Find where the given text appears and provide that cell's center as [x, y] coordinate. 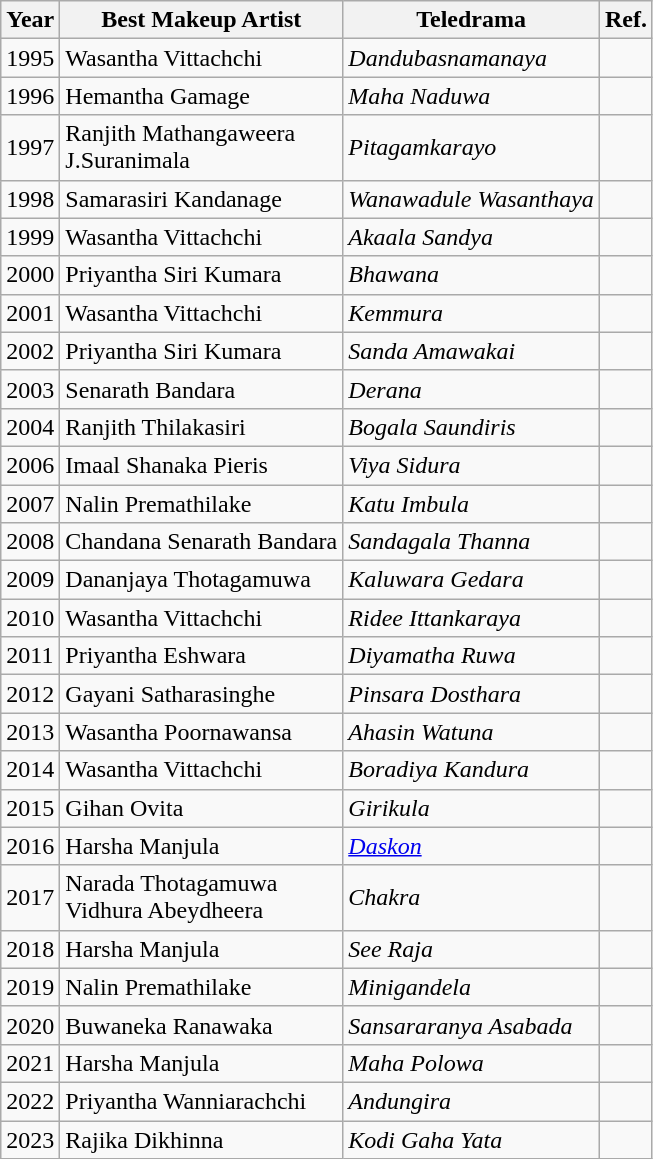
2017 [30, 898]
2010 [30, 618]
2007 [30, 503]
Chandana Senarath Bandara [202, 542]
Bogala Saundiris [472, 427]
2003 [30, 389]
Dananjaya Thotagamuwa [202, 580]
Priyantha Wanniarachchi [202, 1101]
Derana [472, 389]
Andungira [472, 1101]
2000 [30, 275]
Katu Imbula [472, 503]
Akaala Sandya [472, 237]
1995 [30, 58]
2016 [30, 846]
2009 [30, 580]
1996 [30, 96]
Viya Sidura [472, 465]
Ranjith Thilakasiri [202, 427]
Best Makeup Artist [202, 20]
Ridee Ittankaraya [472, 618]
Priyantha Eshwara [202, 656]
Kaluwara Gedara [472, 580]
2004 [30, 427]
2008 [30, 542]
Boradiya Kandura [472, 770]
2013 [30, 732]
Wasantha Poornawansa [202, 732]
Gayani Satharasinghe [202, 694]
Teledrama [472, 20]
2018 [30, 949]
2001 [30, 313]
1999 [30, 237]
Pitagamkarayo [472, 148]
2020 [30, 1025]
Buwaneka Ranawaka [202, 1025]
1998 [30, 199]
Bhawana [472, 275]
Samarasiri Kandanage [202, 199]
Dandubasnamanaya [472, 58]
Chakra [472, 898]
Girikula [472, 808]
2019 [30, 987]
2022 [30, 1101]
Maha Polowa [472, 1063]
Hemantha Gamage [202, 96]
Ranjith Mathangaweera J.Suranimala [202, 148]
2006 [30, 465]
Minigandela [472, 987]
2012 [30, 694]
Ahasin Watuna [472, 732]
Rajika Dikhinna [202, 1139]
Ref. [626, 20]
2002 [30, 351]
Kemmura [472, 313]
Gihan Ovita [202, 808]
See Raja [472, 949]
Wanawadule Wasanthaya [472, 199]
Kodi Gaha Yata [472, 1139]
Imaal Shanaka Pieris [202, 465]
2014 [30, 770]
Diyamatha Ruwa [472, 656]
2015 [30, 808]
1997 [30, 148]
Narada Thotagamuwa Vidhura Abeydheera [202, 898]
Sanda Amawakai [472, 351]
Sandagala Thanna [472, 542]
Senarath Bandara [202, 389]
2021 [30, 1063]
2023 [30, 1139]
Maha Naduwa [472, 96]
2011 [30, 656]
Pinsara Dosthara [472, 694]
Daskon [472, 846]
Sansararanya Asabada [472, 1025]
Year [30, 20]
